From the cell containing the given text, extract its center point as [x, y] coordinate. 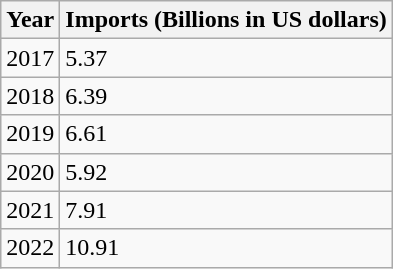
Year [30, 20]
2017 [30, 58]
6.61 [226, 134]
2021 [30, 210]
2022 [30, 248]
5.37 [226, 58]
2020 [30, 172]
10.91 [226, 248]
2018 [30, 96]
7.91 [226, 210]
Imports (Billions in US dollars) [226, 20]
2019 [30, 134]
5.92 [226, 172]
6.39 [226, 96]
